Scan for the cell matching the given text and deliver its (x, y) coordinate at center. 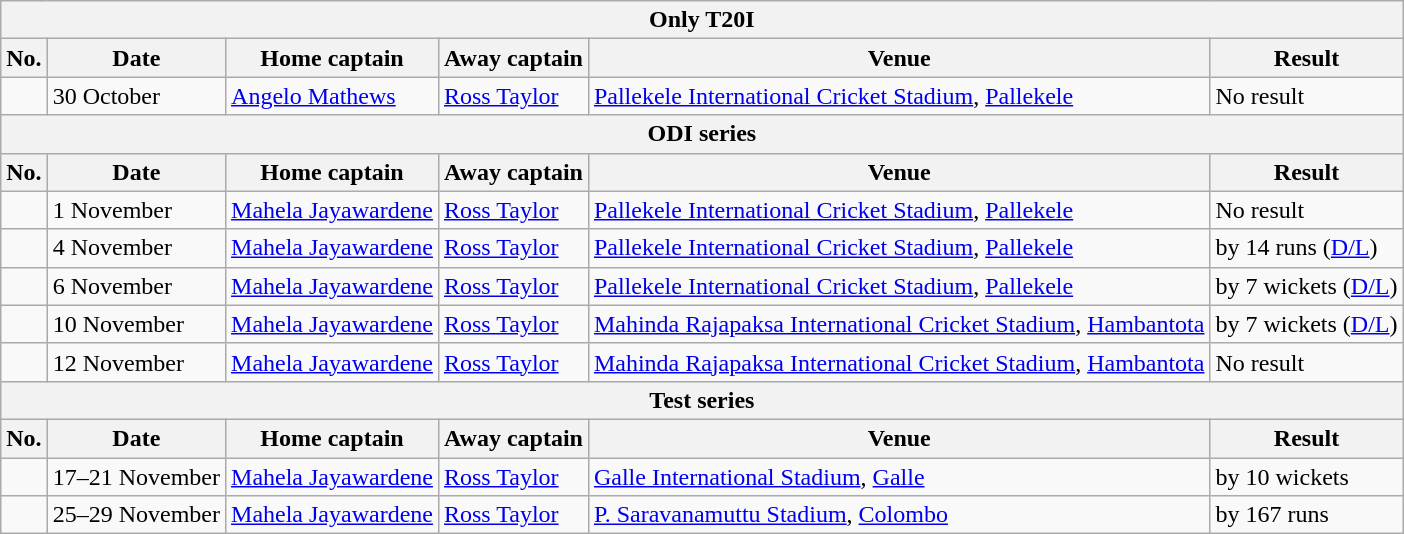
Angelo Mathews (332, 96)
by 14 runs (D/L) (1306, 248)
by 10 wickets (1306, 477)
by 167 runs (1306, 515)
30 October (136, 96)
10 November (136, 324)
25–29 November (136, 515)
17–21 November (136, 477)
12 November (136, 362)
Test series (702, 400)
4 November (136, 248)
Galle International Stadium, Galle (899, 477)
ODI series (702, 134)
1 November (136, 210)
6 November (136, 286)
Only T20I (702, 20)
P. Saravanamuttu Stadium, Colombo (899, 515)
